Scan for the cell matching the given text and deliver its (x, y) coordinate at center. 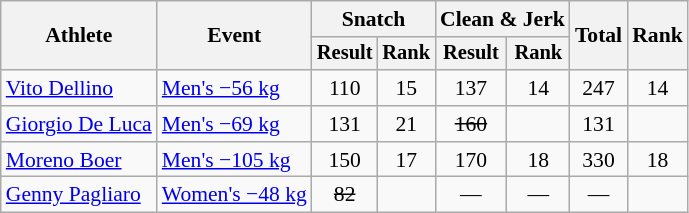
15 (406, 88)
Women's −48 kg (234, 195)
17 (406, 160)
330 (598, 160)
Men's −56 kg (234, 88)
Vito Dellino (79, 88)
Giorgio De Luca (79, 124)
Moreno Boer (79, 160)
150 (345, 160)
Total (598, 36)
160 (471, 124)
21 (406, 124)
137 (471, 88)
Clean & Jerk (502, 19)
110 (345, 88)
Men's −105 kg (234, 160)
Athlete (79, 36)
Men's −69 kg (234, 124)
Snatch (374, 19)
82 (345, 195)
Event (234, 36)
247 (598, 88)
Genny Pagliaro (79, 195)
170 (471, 160)
